Detect which cell encompasses the target text, then output its (X, Y) center coordinate. 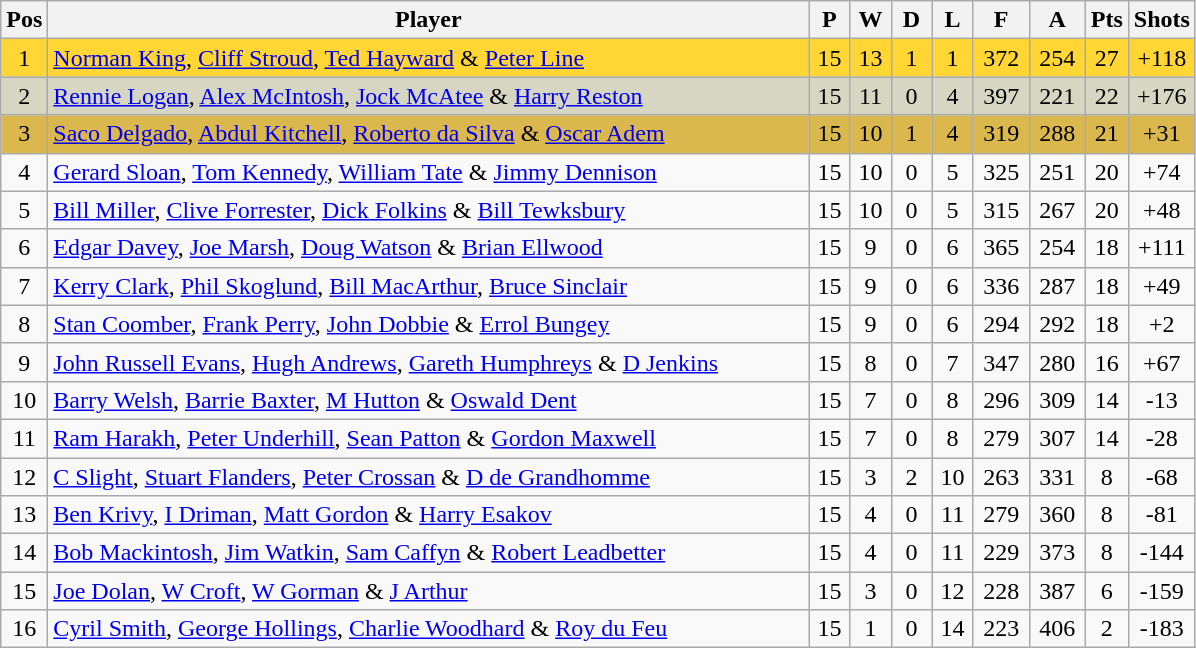
325 (1001, 172)
+49 (1162, 286)
D (912, 20)
280 (1057, 362)
Norman King, Cliff Stroud, Ted Hayward & Peter Line (428, 58)
347 (1001, 362)
+176 (1162, 96)
-68 (1162, 477)
228 (1001, 591)
F (1001, 20)
-144 (1162, 553)
L (952, 20)
263 (1001, 477)
373 (1057, 553)
Ben Krivy, I Driman, Matt Gordon & Harry Esakov (428, 515)
Ram Harakh, Peter Underhill, Sean Patton & Gordon Maxwell (428, 438)
John Russell Evans, Hugh Andrews, Gareth Humphreys & D Jenkins (428, 362)
-28 (1162, 438)
+118 (1162, 58)
Kerry Clark, Phil Skoglund, Bill MacArthur, Bruce Sinclair (428, 286)
Stan Coomber, Frank Perry, John Dobbie & Errol Bungey (428, 324)
-81 (1162, 515)
Bob Mackintosh, Jim Watkin, Sam Caffyn & Robert Leadbetter (428, 553)
A (1057, 20)
372 (1001, 58)
+74 (1162, 172)
406 (1057, 629)
315 (1001, 210)
229 (1001, 553)
Cyril Smith, George Hollings, Charlie Woodhard & Roy du Feu (428, 629)
331 (1057, 477)
294 (1001, 324)
21 (1106, 134)
+2 (1162, 324)
267 (1057, 210)
Saco Delgado, Abdul Kitchell, Roberto da Silva & Oscar Adem (428, 134)
Pos (24, 20)
360 (1057, 515)
Rennie Logan, Alex McIntosh, Jock McAtee & Harry Reston (428, 96)
221 (1057, 96)
27 (1106, 58)
W (870, 20)
Pts (1106, 20)
P (830, 20)
Gerard Sloan, Tom Kennedy, William Tate & Jimmy Dennison (428, 172)
-13 (1162, 400)
-159 (1162, 591)
Shots (1162, 20)
251 (1057, 172)
287 (1057, 286)
Player (428, 20)
365 (1001, 248)
387 (1057, 591)
C Slight, Stuart Flanders, Peter Crossan & D de Grandhomme (428, 477)
397 (1001, 96)
22 (1106, 96)
296 (1001, 400)
319 (1001, 134)
Bill Miller, Clive Forrester, Dick Folkins & Bill Tewksbury (428, 210)
+111 (1162, 248)
288 (1057, 134)
309 (1057, 400)
+67 (1162, 362)
Edgar Davey, Joe Marsh, Doug Watson & Brian Ellwood (428, 248)
Barry Welsh, Barrie Baxter, M Hutton & Oswald Dent (428, 400)
223 (1001, 629)
292 (1057, 324)
307 (1057, 438)
-183 (1162, 629)
336 (1001, 286)
+48 (1162, 210)
Joe Dolan, W Croft, W Gorman & J Arthur (428, 591)
+31 (1162, 134)
